Provide the [x, y] coordinate of the cell's center where the given text is located.  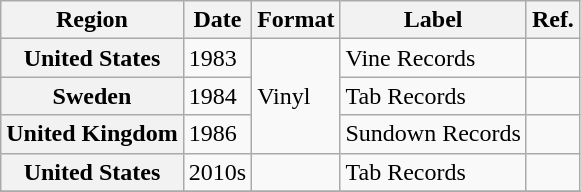
Date [217, 20]
2010s [217, 172]
Region [92, 20]
Ref. [552, 20]
1983 [217, 58]
Vinyl [296, 96]
Vine Records [433, 58]
Sweden [92, 96]
Sundown Records [433, 134]
Format [296, 20]
1984 [217, 96]
1986 [217, 134]
Label [433, 20]
United Kingdom [92, 134]
